Find where the given text appears and provide that cell's center as [x, y] coordinate. 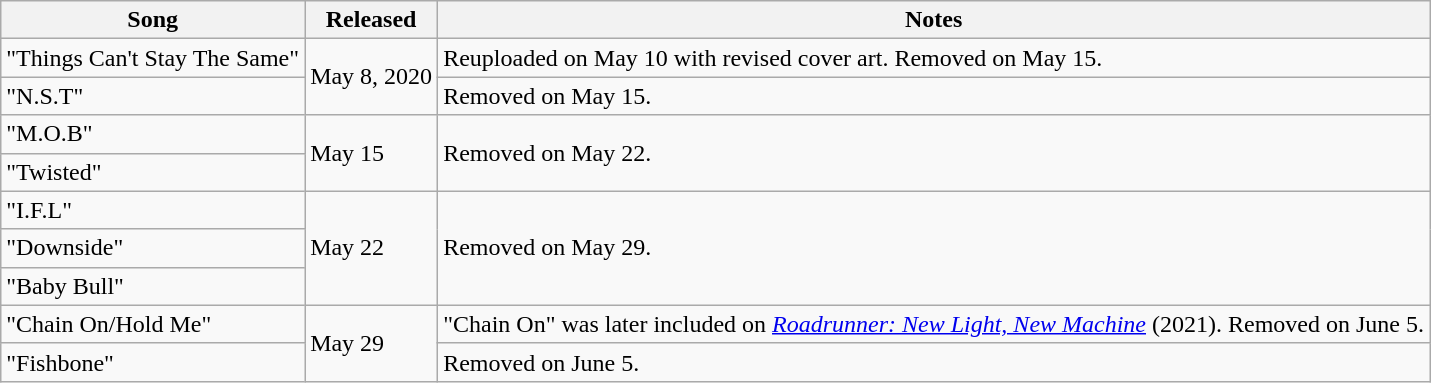
"Baby Bull" [153, 286]
"N.S.T" [153, 96]
Released [372, 20]
Removed on May 22. [934, 153]
May 29 [372, 343]
Notes [934, 20]
"Twisted" [153, 172]
Removed on May 29. [934, 248]
Reuploaded on May 10 with revised cover art. Removed on May 15. [934, 58]
"Chain On" was later included on Roadrunner: New Light, New Machine (2021). Removed on June 5. [934, 324]
Removed on June 5. [934, 362]
Song [153, 20]
"I.F.L" [153, 210]
May 8, 2020 [372, 77]
Removed on May 15. [934, 96]
May 15 [372, 153]
"Chain On/Hold Me" [153, 324]
"Fishbone" [153, 362]
May 22 [372, 248]
"Downside" [153, 248]
"M.O.B" [153, 134]
"Things Can't Stay The Same" [153, 58]
